Capture the cell that displays the provided text and extract its [x, y] central coordinate. 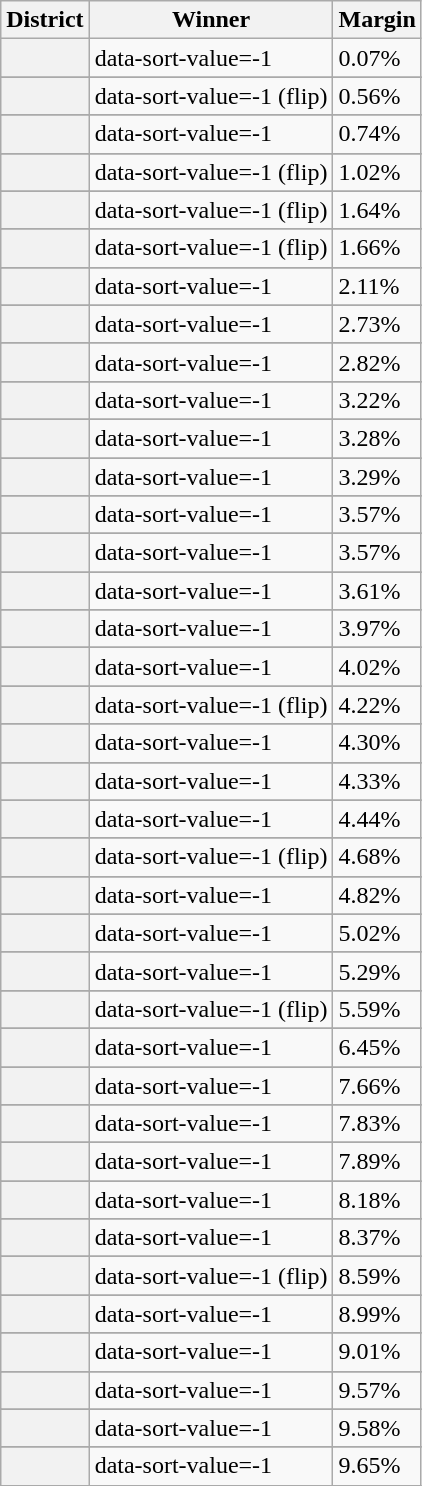
4.82% [377, 895]
2.82% [377, 362]
5.02% [377, 933]
5.59% [377, 1009]
4.30% [377, 743]
1.02% [377, 172]
8.37% [377, 1238]
7.89% [377, 1162]
7.83% [377, 1124]
5.29% [377, 971]
2.73% [377, 324]
8.59% [377, 1276]
3.28% [377, 438]
4.68% [377, 857]
2.11% [377, 286]
District [45, 20]
0.56% [377, 96]
3.29% [377, 477]
9.58% [377, 1428]
1.64% [377, 210]
Margin [377, 20]
0.07% [377, 58]
7.66% [377, 1085]
1.66% [377, 248]
4.44% [377, 819]
6.45% [377, 1047]
0.74% [377, 134]
4.33% [377, 781]
9.01% [377, 1352]
Winner [211, 20]
8.99% [377, 1314]
9.57% [377, 1390]
3.61% [377, 591]
3.97% [377, 629]
9.65% [377, 1466]
4.22% [377, 705]
4.02% [377, 667]
3.22% [377, 400]
8.18% [377, 1200]
